From the cell containing the given text, extract its center point as [x, y] coordinate. 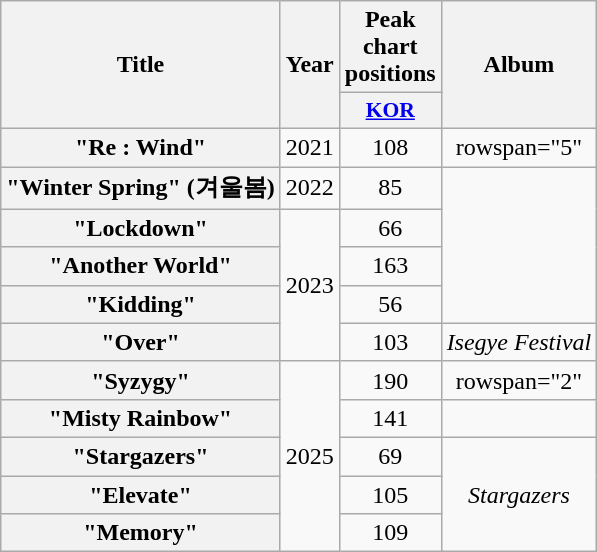
"Lockdown" [141, 228]
"Re : Wind" [141, 147]
"Syzygy" [141, 380]
105 [390, 495]
56 [390, 304]
"Over" [141, 342]
"Winter Spring" (겨울봄) [141, 188]
141 [390, 418]
"Kidding" [141, 304]
85 [390, 188]
Album [519, 65]
2025 [310, 456]
"Misty Rainbow" [141, 418]
"Memory" [141, 533]
"Another World" [141, 266]
Year [310, 65]
"Elevate" [141, 495]
163 [390, 266]
109 [390, 533]
190 [390, 380]
2021 [310, 147]
103 [390, 342]
2023 [310, 285]
Title [141, 65]
69 [390, 456]
KOR [390, 111]
Peak chart positions [390, 47]
Isegye Festival [519, 342]
2022 [310, 188]
rowspan="5" [519, 147]
108 [390, 147]
Stargazers [519, 494]
rowspan="2" [519, 380]
"Stargazers" [141, 456]
66 [390, 228]
